Scan for the cell matching the given text and deliver its [x, y] coordinate at center. 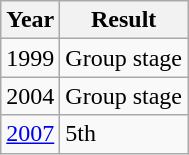
1999 [30, 58]
5th [124, 134]
Result [124, 20]
2004 [30, 96]
2007 [30, 134]
Year [30, 20]
